Search for the cell housing the specified text and yield its (x, y) center coordinate. 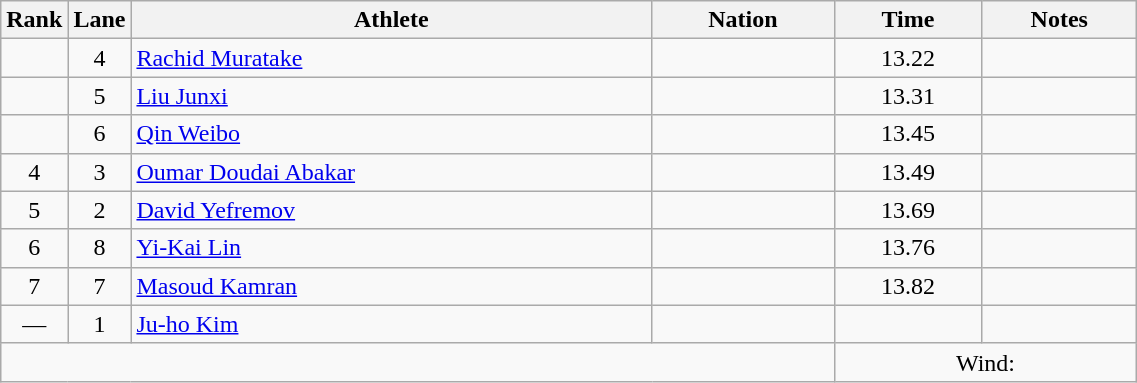
3 (100, 172)
Athlete (392, 20)
Yi-Kai Lin (392, 248)
13.69 (908, 210)
David Yefremov (392, 210)
1 (100, 324)
Notes (1060, 20)
Rank (34, 20)
13.31 (908, 96)
Nation (743, 20)
13.45 (908, 134)
Qin Weibo (392, 134)
Rachid Muratake (392, 58)
Masoud Kamran (392, 286)
Ju-ho Kim (392, 324)
13.22 (908, 58)
13.49 (908, 172)
8 (100, 248)
Time (908, 20)
Oumar Doudai Abakar (392, 172)
13.76 (908, 248)
2 (100, 210)
— (34, 324)
Liu Junxi (392, 96)
Wind: (986, 362)
Lane (100, 20)
13.82 (908, 286)
